Output the [X, Y] coordinate of the center of the cell containing the given text.  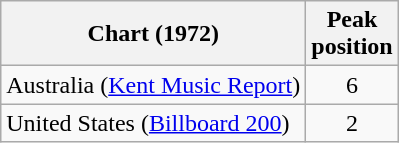
Peak position [352, 34]
6 [352, 85]
United States (Billboard 200) [154, 123]
Australia (Kent Music Report) [154, 85]
Chart (1972) [154, 34]
2 [352, 123]
